Find where the given text appears and provide that cell's center as (X, Y) coordinate. 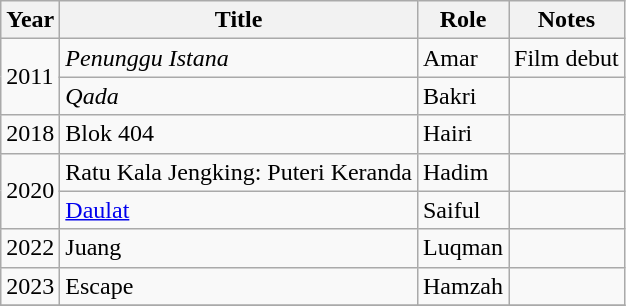
Hairi (462, 134)
2018 (30, 134)
Amar (462, 58)
2022 (30, 248)
Hamzah (462, 286)
Ratu Kala Jengking: Puteri Keranda (239, 172)
Luqman (462, 248)
Role (462, 20)
Daulat (239, 210)
Juang (239, 248)
Bakri (462, 96)
Film debut (566, 58)
Year (30, 20)
Penunggu Istana (239, 58)
2023 (30, 286)
2011 (30, 77)
Title (239, 20)
Escape (239, 286)
Blok 404 (239, 134)
Notes (566, 20)
Qada (239, 96)
Saiful (462, 210)
2020 (30, 191)
Hadim (462, 172)
